Scan for the cell matching the given text and deliver its (x, y) coordinate at center. 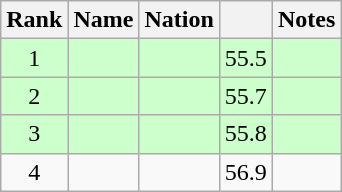
2 (34, 96)
56.9 (246, 172)
55.5 (246, 58)
Name (104, 20)
3 (34, 134)
Notes (306, 20)
Nation (179, 20)
55.7 (246, 96)
Rank (34, 20)
55.8 (246, 134)
4 (34, 172)
1 (34, 58)
